Locate the cell with the specified text and output its [X, Y] center coordinate. 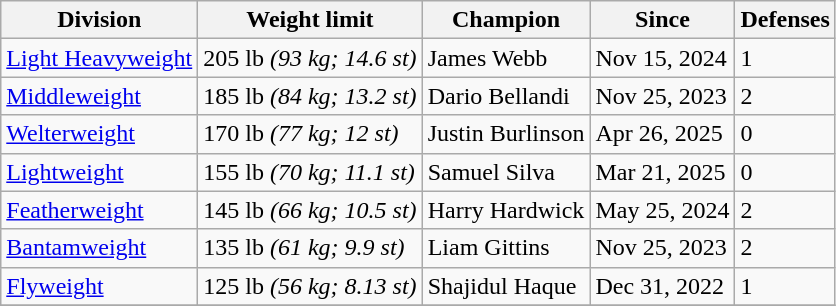
Division [100, 20]
Defenses [785, 20]
Lightweight [100, 172]
Shajidul Haque [506, 286]
Light Heavyweight [100, 58]
145 lb (66 kg; 10.5 st) [310, 210]
Champion [506, 20]
Nov 15, 2024 [662, 58]
Liam Gittins [506, 248]
Welterweight [100, 134]
Samuel Silva [506, 172]
155 lb (70 kg; 11.1 st) [310, 172]
May 25, 2024 [662, 210]
Featherweight [100, 210]
Weight limit [310, 20]
Harry Hardwick [506, 210]
Since [662, 20]
125 lb (56 kg; 8.13 st) [310, 286]
James Webb [506, 58]
Bantamweight [100, 248]
Dec 31, 2022 [662, 286]
185 lb (84 kg; 13.2 st) [310, 96]
170 lb (77 kg; 12 st) [310, 134]
Middleweight [100, 96]
Justin Burlinson [506, 134]
135 lb (61 kg; 9.9 st) [310, 248]
Flyweight [100, 286]
Mar 21, 2025 [662, 172]
Apr 26, 2025 [662, 134]
205 lb (93 kg; 14.6 st) [310, 58]
Dario Bellandi [506, 96]
